Find where the given text appears and provide that cell's center as [X, Y] coordinate. 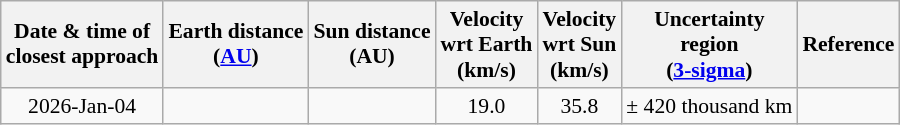
Uncertaintyregion(3-sigma) [709, 44]
35.8 [579, 106]
2026-Jan-04 [82, 106]
Velocitywrt Sun(km/s) [579, 44]
19.0 [487, 106]
Earth distance(AU) [236, 44]
Sun distance(AU) [372, 44]
Date & time ofclosest approach [82, 44]
± 420 thousand km [709, 106]
Reference [848, 44]
Velocitywrt Earth(km/s) [487, 44]
